Identify which cell holds the provided text, then report its [x, y] central coordinate. 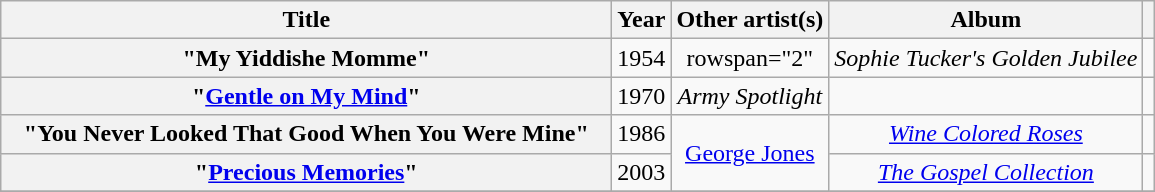
Title [306, 20]
Other artist(s) [750, 20]
The Gospel Collection [986, 172]
"Gentle on My Mind" [306, 96]
Album [986, 20]
1970 [642, 96]
rowspan="2" [750, 58]
"Precious Memories" [306, 172]
1954 [642, 58]
2003 [642, 172]
Sophie Tucker's Golden Jubilee [986, 58]
1986 [642, 134]
Year [642, 20]
"My Yiddishe Momme" [306, 58]
Army Spotlight [750, 96]
"You Never Looked That Good When You Were Mine" [306, 134]
Wine Colored Roses [986, 134]
George Jones [750, 153]
